Determine the (X, Y) coordinate at the center of the cell enclosing the given text.  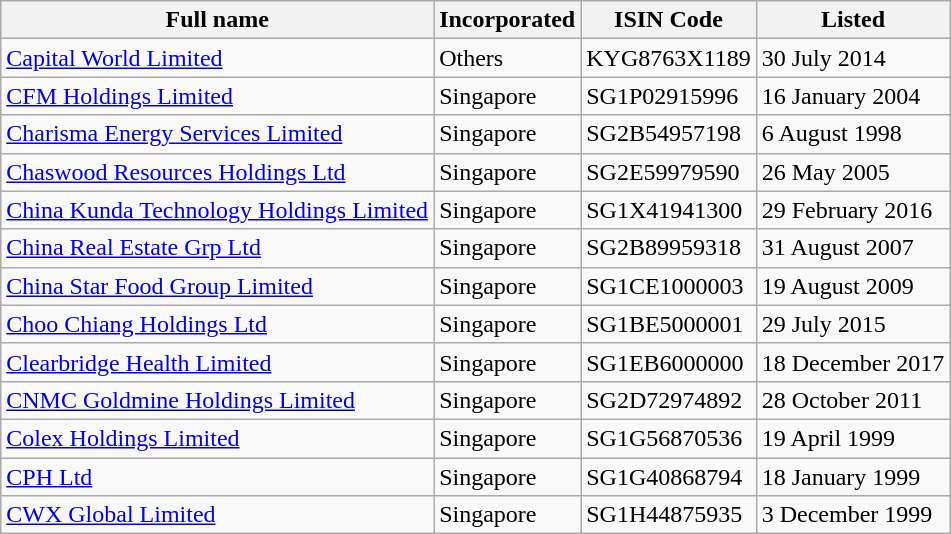
China Kunda Technology Holdings Limited (218, 210)
28 October 2011 (853, 400)
SG1H44875935 (669, 515)
Choo Chiang Holdings Ltd (218, 324)
16 January 2004 (853, 96)
ISIN Code (669, 20)
SG2E59979590 (669, 172)
19 April 1999 (853, 438)
Capital World Limited (218, 58)
KYG8763X1189 (669, 58)
CFM Holdings Limited (218, 96)
6 August 1998 (853, 134)
Incorporated (508, 20)
26 May 2005 (853, 172)
3 December 1999 (853, 515)
Charisma Energy Services Limited (218, 134)
SG1X41941300 (669, 210)
Listed (853, 20)
Clearbridge Health Limited (218, 362)
Others (508, 58)
SG1CE1000003 (669, 286)
SG1G56870536 (669, 438)
SG2B89959318 (669, 248)
18 January 1999 (853, 477)
SG2D72974892 (669, 400)
30 July 2014 (853, 58)
SG1EB6000000 (669, 362)
Colex Holdings Limited (218, 438)
SG2B54957198 (669, 134)
18 December 2017 (853, 362)
Full name (218, 20)
CNMC Goldmine Holdings Limited (218, 400)
CWX Global Limited (218, 515)
China Star Food Group Limited (218, 286)
29 February 2016 (853, 210)
China Real Estate Grp Ltd (218, 248)
SG1P02915996 (669, 96)
SG1BE5000001 (669, 324)
SG1G40868794 (669, 477)
29 July 2015 (853, 324)
19 August 2009 (853, 286)
Chaswood Resources Holdings Ltd (218, 172)
CPH Ltd (218, 477)
31 August 2007 (853, 248)
